Scan for the cell matching the given text and deliver its [X, Y] coordinate at center. 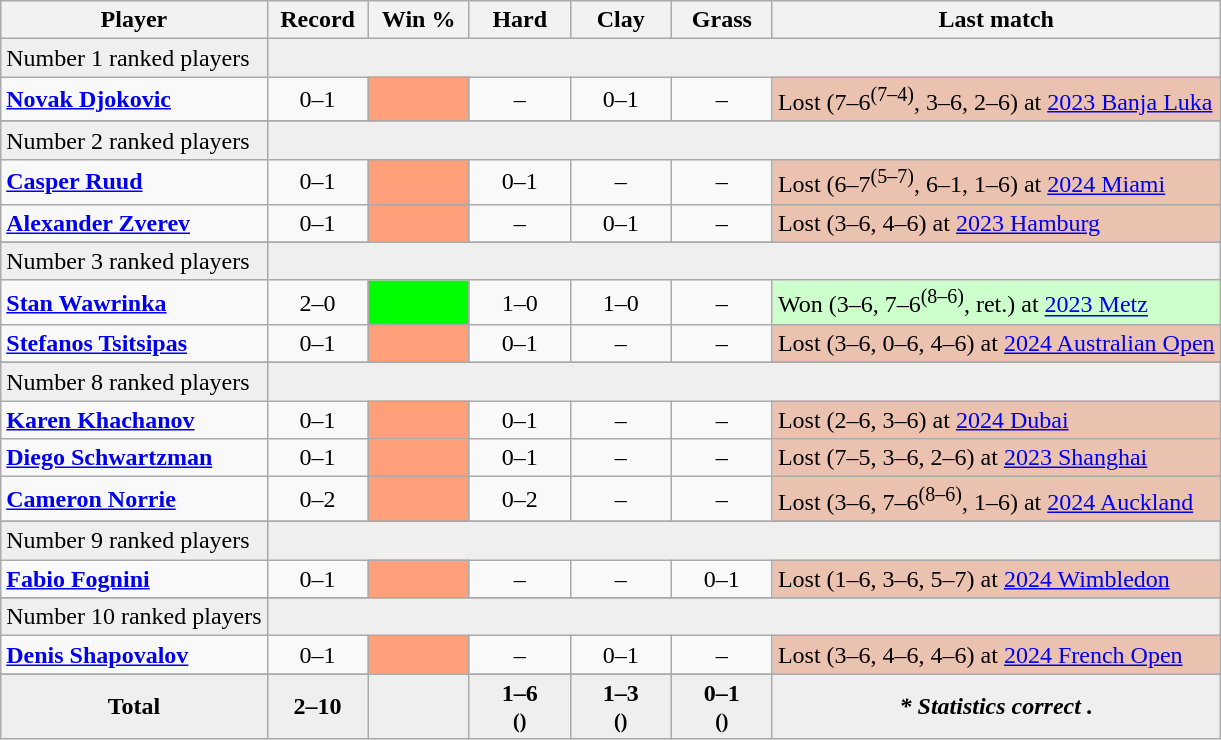
0–1 () [722, 706]
Number 1 ranked players [134, 58]
Lost (3–6, 7–6(8–6), 1–6) at 2024 Auckland [996, 500]
Diego Schwartzman [134, 458]
Lost (6–7(5–7), 6–1, 1–6) at 2024 Miami [996, 182]
Karen Khachanov [134, 420]
Novak Djokovic [134, 100]
Win % [418, 20]
Record [318, 20]
Lost (3–6, 0–6, 4–6) at 2024 Australian Open [996, 344]
Casper Ruud [134, 182]
Lost (7–5, 3–6, 2–6) at 2023 Shanghai [996, 458]
1–6 () [520, 706]
Denis Shapovalov [134, 655]
Player [134, 20]
Cameron Norrie [134, 500]
Grass [722, 20]
Number 2 ranked players [134, 140]
Won (3–6, 7–6(8–6), ret.) at 2023 Metz [996, 302]
Lost (1–6, 3–6, 5–7) at 2024 Wimbledon [996, 579]
Number 8 ranked players [134, 382]
2–0 [318, 302]
* Statistics correct . [996, 706]
1–3 () [620, 706]
Alexander Zverev [134, 223]
Hard [520, 20]
Number 9 ranked players [134, 541]
Total [134, 706]
2–10 [318, 706]
Lost (2–6, 3–6) at 2024 Dubai [996, 420]
Stan Wawrinka [134, 302]
Fabio Fognini [134, 579]
Lost (3–6, 4–6, 4–6) at 2024 French Open [996, 655]
Stefanos Tsitsipas [134, 344]
Lost (3–6, 4–6) at 2023 Hamburg [996, 223]
Lost (7–6(7–4), 3–6, 2–6) at 2023 Banja Luka [996, 100]
Number 3 ranked players [134, 261]
Clay [620, 20]
Number 10 ranked players [134, 617]
Last match [996, 20]
